Scan for the cell matching the given text and deliver its (X, Y) coordinate at center. 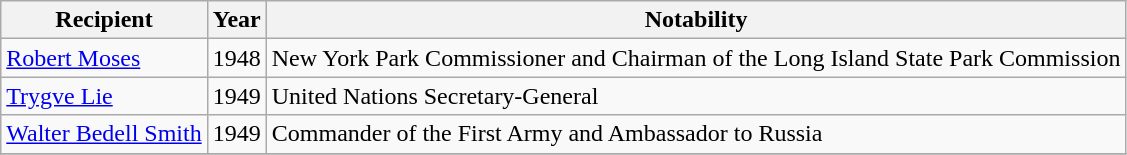
Walter Bedell Smith (104, 134)
1948 (236, 58)
Trygve Lie (104, 96)
Commander of the First Army and Ambassador to Russia (696, 134)
Robert Moses (104, 58)
Recipient (104, 20)
Notability (696, 20)
Year (236, 20)
New York Park Commissioner and Chairman of the Long Island State Park Commission (696, 58)
United Nations Secretary-General (696, 96)
